Pinpoint the cell where the given text exists, returning its [x, y] midpoint coordinate. 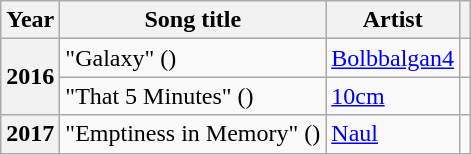
2016 [30, 77]
Year [30, 20]
"Emptiness in Memory" () [193, 134]
Naul [393, 134]
2017 [30, 134]
Artist [393, 20]
Song title [193, 20]
10cm [393, 96]
Bolbbalgan4 [393, 58]
"Galaxy" () [193, 58]
"That 5 Minutes" () [193, 96]
